Find where the given text appears and provide that cell's center as (X, Y) coordinate. 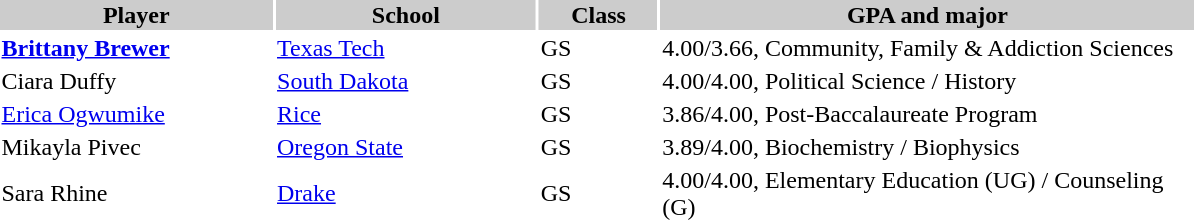
4.00/3.66, Community, Family & Addiction Sciences (928, 48)
Player (136, 15)
Erica Ogwumike (136, 114)
Brittany Brewer (136, 48)
Mikayla Pivec (136, 147)
South Dakota (406, 81)
3.86/4.00, Post-Baccalaureate Program (928, 114)
Texas Tech (406, 48)
3.89/4.00, Biochemistry / Biophysics (928, 147)
School (406, 15)
GPA and major (928, 15)
Oregon State (406, 147)
Ciara Duffy (136, 81)
4.00/4.00, Political Science / History (928, 81)
Class (598, 15)
Rice (406, 114)
